Detect which cell encompasses the target text, then output its (x, y) center coordinate. 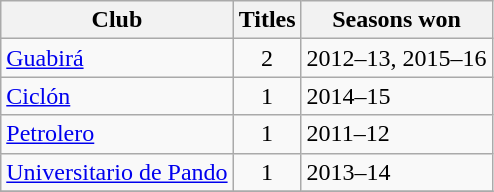
Club (117, 20)
Ciclón (117, 96)
Guabirá (117, 58)
Petrolero (117, 134)
2013–14 (396, 172)
2014–15 (396, 96)
Titles (267, 20)
Seasons won (396, 20)
2012–13, 2015–16 (396, 58)
2011–12 (396, 134)
Universitario de Pando (117, 172)
2 (267, 58)
